Return [x, y] of the center of cell containing provided text 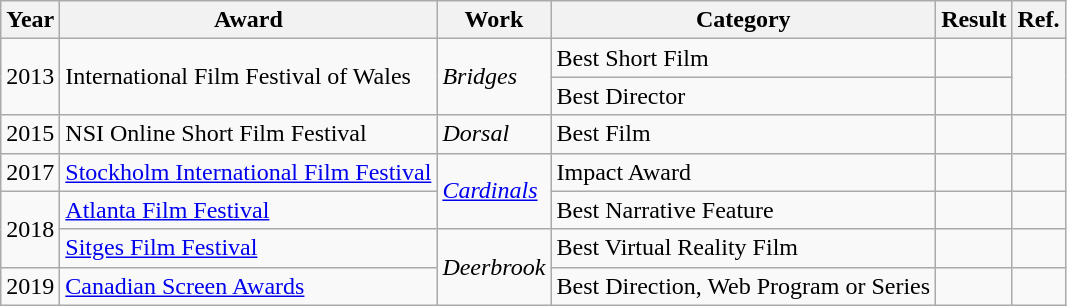
Best Film [744, 134]
Ref. [1038, 20]
Best Director [744, 96]
Bridges [494, 77]
Best Direction, Web Program or Series [744, 286]
2019 [30, 286]
Canadian Screen Awards [248, 286]
Best Virtual Reality Film [744, 248]
Dorsal [494, 134]
Deerbrook [494, 267]
Work [494, 20]
International Film Festival of Wales [248, 77]
Award [248, 20]
Result [974, 20]
Best Short Film [744, 58]
2013 [30, 77]
Best Narrative Feature [744, 210]
2018 [30, 229]
Year [30, 20]
Stockholm International Film Festival [248, 172]
NSI Online Short Film Festival [248, 134]
Atlanta Film Festival [248, 210]
Category [744, 20]
Sitges Film Festival [248, 248]
2015 [30, 134]
Cardinals [494, 191]
2017 [30, 172]
Impact Award [744, 172]
